Capture the cell that displays the provided text and extract its [x, y] central coordinate. 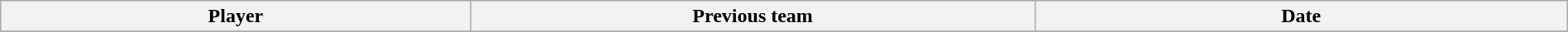
Player [236, 16]
Previous team [753, 16]
Date [1301, 16]
